Determine the [x, y] coordinate at the center of the cell enclosing the given text.  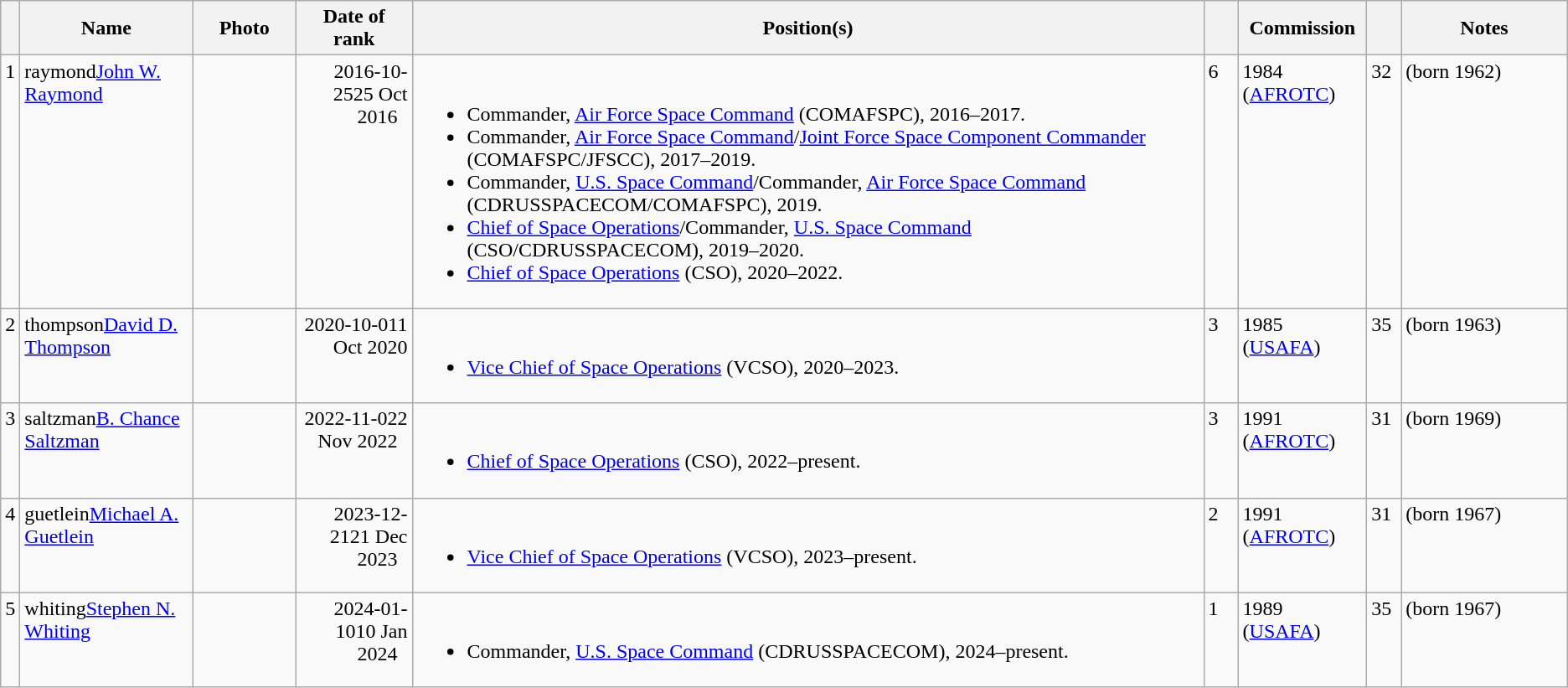
Photo [245, 28]
Vice Chief of Space Operations (VCSO), 2023–present. [807, 545]
1985 (USAFA) [1302, 355]
2020-10-011 Oct 2020 [353, 355]
(born 1962) [1484, 182]
(born 1969) [1484, 451]
Name [106, 28]
saltzmanB. Chance Saltzman [106, 451]
Commission [1302, 28]
6 [1221, 182]
2016-10-2525 Oct 2016 [353, 182]
thompsonDavid D. Thompson [106, 355]
Vice Chief of Space Operations (VCSO), 2020–2023. [807, 355]
2023-12-2121 Dec 2023 [353, 545]
Notes [1484, 28]
2022-11-022 Nov 2022 [353, 451]
1984 (AFROTC) [1302, 182]
Commander, U.S. Space Command (CDRUSSPACECOM), 2024–present. [807, 640]
2024-01-1010 Jan 2024 [353, 640]
Date of rank [353, 28]
1989 (USAFA) [1302, 640]
whitingStephen N. Whiting [106, 640]
32 [1384, 182]
4 [10, 545]
5 [10, 640]
Position(s) [807, 28]
guetleinMichael A. Guetlein [106, 545]
raymondJohn W. Raymond [106, 182]
Chief of Space Operations (CSO), 2022–present. [807, 451]
(born 1963) [1484, 355]
